For the text-containing cell, return its midpoint in (X, Y) coordinate format. 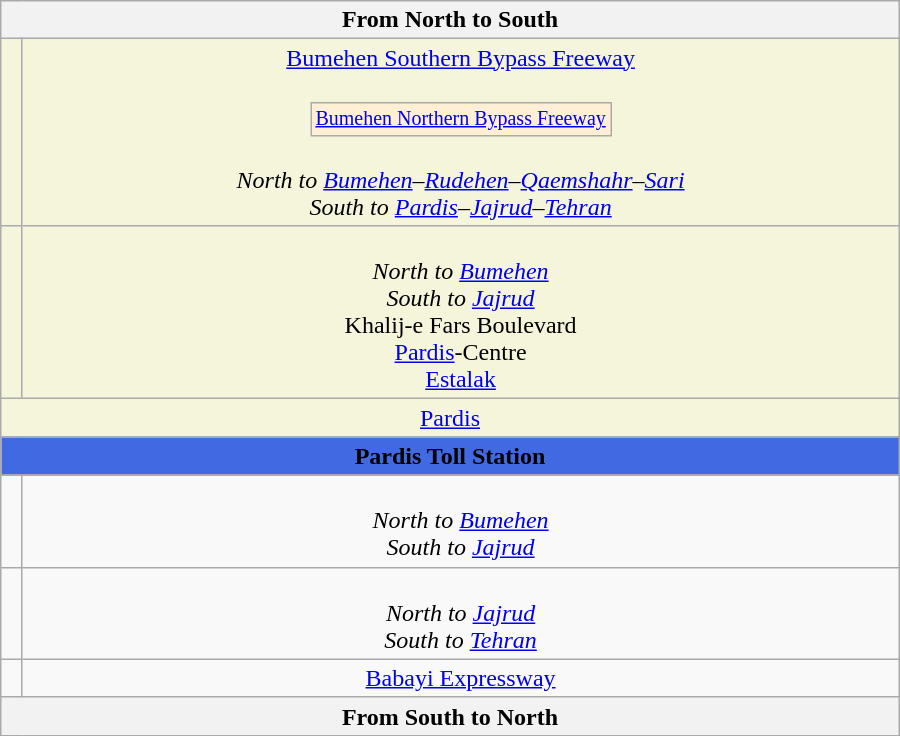
North to JajrudSouth to Tehran (460, 613)
Pardis (450, 418)
Pardis Toll Station (450, 456)
North to BumehenSouth to Jajrud Khalij-e Fars BoulevardPardis-Centre Estalak (460, 312)
Bumehen Northern Bypass Freeway (460, 118)
Babayi Expressway (460, 678)
North to BumehenSouth to Jajrud (460, 521)
Bumehen Southern Bypass Freeway Bumehen Northern Bypass Freeway North to Bumehen–Rudehen–Qaemshahr–SariSouth to Pardis–Jajrud–Tehran (460, 132)
From South to North (450, 716)
From North to South (450, 20)
